Locate the cell with the specified text and output its [x, y] center coordinate. 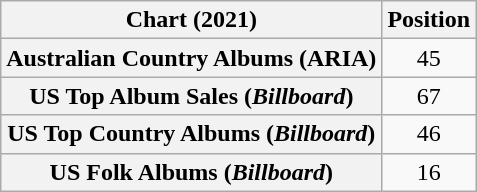
Position [429, 20]
US Folk Albums (Billboard) [192, 172]
67 [429, 96]
45 [429, 58]
US Top Country Albums (Billboard) [192, 134]
16 [429, 172]
US Top Album Sales (Billboard) [192, 96]
46 [429, 134]
Chart (2021) [192, 20]
Australian Country Albums (ARIA) [192, 58]
